Output the (X, Y) coordinate of the center of the cell containing the given text.  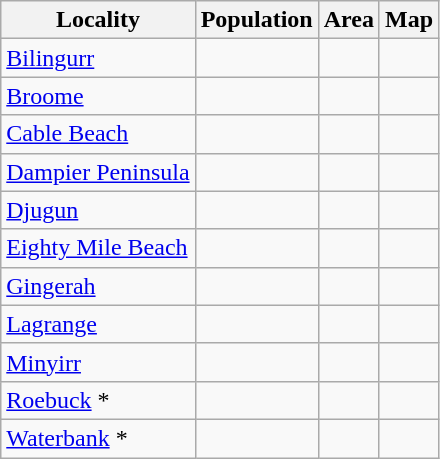
Djugun (98, 210)
Population (256, 20)
Area (348, 20)
Locality (98, 20)
Map (408, 20)
Waterbank * (98, 438)
Roebuck * (98, 400)
Gingerah (98, 286)
Lagrange (98, 324)
Dampier Peninsula (98, 172)
Minyirr (98, 362)
Eighty Mile Beach (98, 248)
Broome (98, 96)
Cable Beach (98, 134)
Bilingurr (98, 58)
